From the cell containing the given text, extract its center point as [X, Y] coordinate. 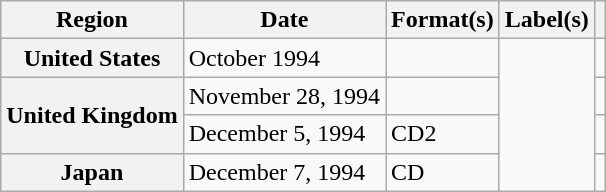
November 28, 1994 [284, 96]
Region [92, 20]
December 7, 1994 [284, 172]
United Kingdom [92, 115]
Label(s) [546, 20]
CD [443, 172]
Date [284, 20]
December 5, 1994 [284, 134]
Japan [92, 172]
United States [92, 58]
CD2 [443, 134]
October 1994 [284, 58]
Format(s) [443, 20]
